Locate the cell with the specified text and output its [X, Y] center coordinate. 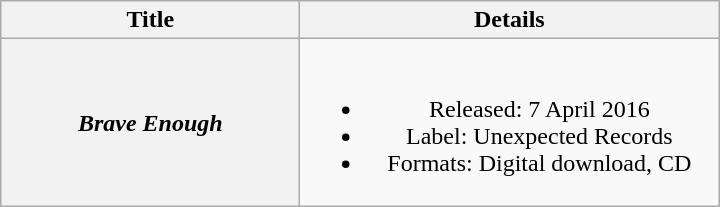
Released: 7 April 2016Label: Unexpected RecordsFormats: Digital download, CD [510, 122]
Brave Enough [150, 122]
Title [150, 20]
Details [510, 20]
